Extract the (X, Y) coordinate from the center of the cell holding the provided text.  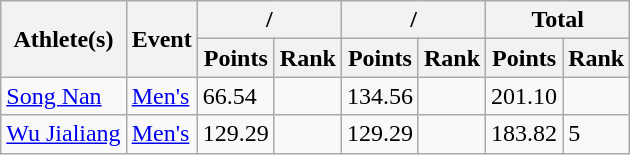
66.54 (236, 96)
Wu Jialiang (64, 134)
201.10 (524, 96)
183.82 (524, 134)
Total (558, 20)
Song Nan (64, 96)
Event (162, 39)
Athlete(s) (64, 39)
134.56 (380, 96)
5 (596, 134)
